For the text-containing cell, return its midpoint in [x, y] coordinate format. 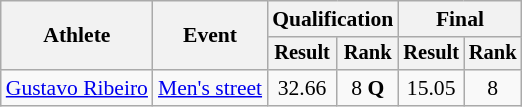
Men's street [210, 88]
Athlete [77, 36]
Qualification [332, 19]
8 [493, 88]
Gustavo Ribeiro [77, 88]
15.05 [431, 88]
Final [460, 19]
32.66 [302, 88]
Event [210, 36]
8 Q [368, 88]
